Scan for the cell matching the given text and deliver its [X, Y] coordinate at center. 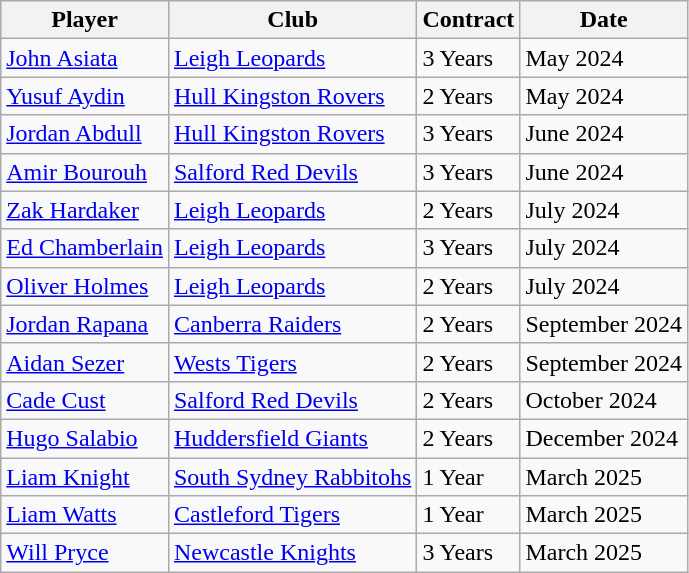
Club [292, 20]
Amir Bourouh [85, 172]
Newcastle Knights [292, 553]
Jordan Abdull [85, 134]
Canberra Raiders [292, 324]
October 2024 [604, 400]
Castleford Tigers [292, 515]
Liam Watts [85, 515]
Date [604, 20]
Cade Cust [85, 400]
Oliver Holmes [85, 286]
South Sydney Rabbitohs [292, 477]
Jordan Rapana [85, 324]
Aidan Sezer [85, 362]
Ed Chamberlain [85, 248]
Hugo Salabio [85, 438]
Zak Hardaker [85, 210]
Contract [468, 20]
Liam Knight [85, 477]
Yusuf Aydin [85, 96]
Player [85, 20]
John Asiata [85, 58]
December 2024 [604, 438]
Wests Tigers [292, 362]
Will Pryce [85, 553]
Huddersfield Giants [292, 438]
